Output the (X, Y) coordinate of the center of the cell containing the given text.  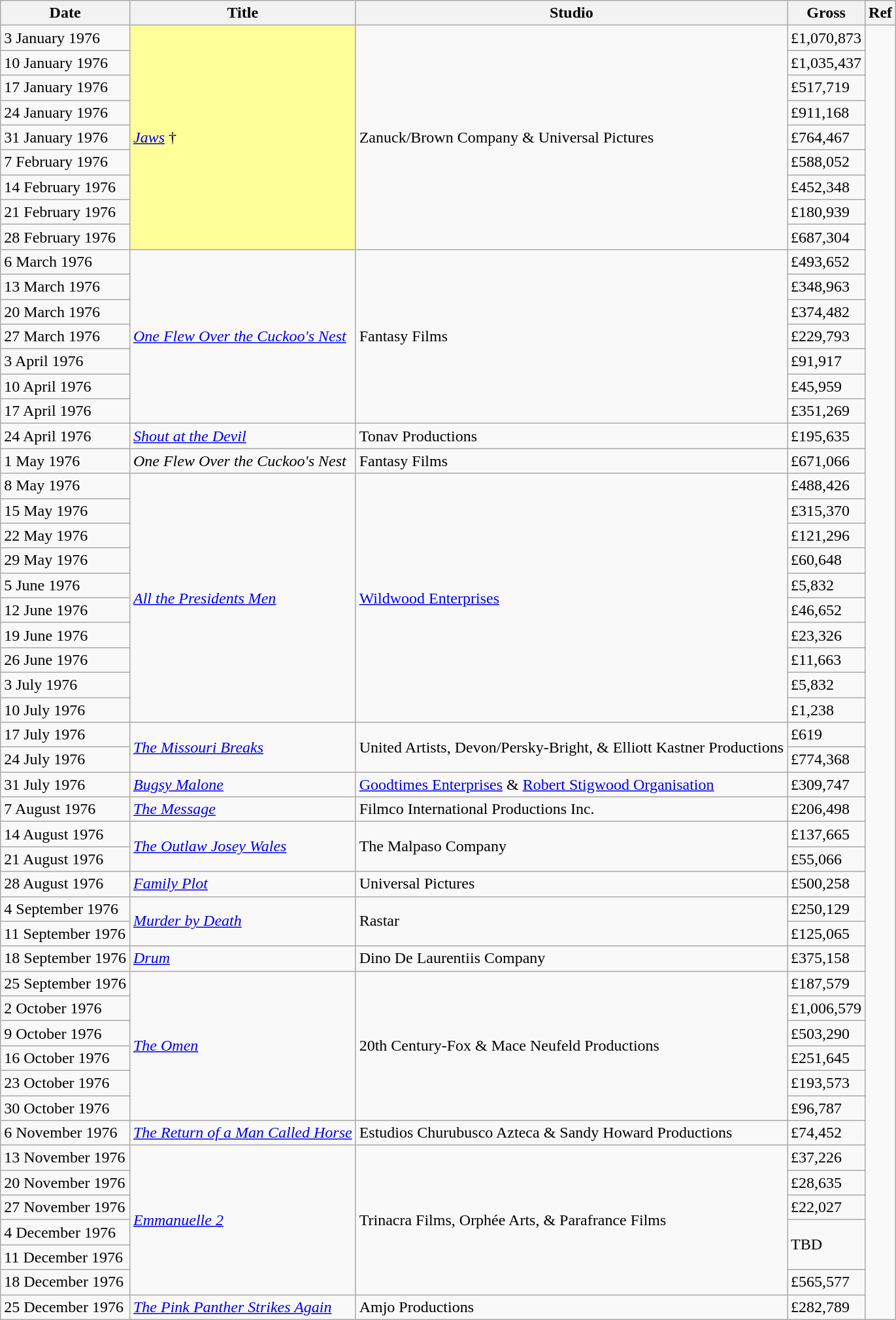
£250,129 (826, 909)
£348,963 (826, 286)
Shout at the Devil (242, 436)
23 October 1976 (65, 1083)
24 April 1976 (65, 436)
£1,070,873 (826, 38)
£96,787 (826, 1108)
The Message (242, 809)
27 March 1976 (65, 337)
The Outlaw Josey Wales (242, 847)
£565,577 (826, 1282)
£774,368 (826, 760)
10 April 1976 (65, 386)
Tonav Productions (571, 436)
£375,158 (826, 958)
£55,066 (826, 859)
18 December 1976 (65, 1282)
£180,939 (826, 212)
29 May 1976 (65, 560)
15 May 1976 (65, 511)
£91,917 (826, 362)
£687,304 (826, 237)
£11,663 (826, 660)
Trinacra Films, Orphée Arts, & Parafrance Films (571, 1220)
3 January 1976 (65, 38)
28 August 1976 (65, 884)
£251,645 (826, 1058)
£351,269 (826, 411)
21 February 1976 (65, 212)
16 October 1976 (65, 1058)
£619 (826, 735)
27 November 1976 (65, 1208)
United Artists, Devon/Persky-Bright, & Elliott Kastner Productions (571, 747)
3 July 1976 (65, 685)
£206,498 (826, 809)
£125,065 (826, 934)
Goodtimes Enterprises & Robert Stigwood Organisation (571, 785)
7 August 1976 (65, 809)
11 September 1976 (65, 934)
20 March 1976 (65, 312)
£503,290 (826, 1033)
5 June 1976 (65, 585)
£74,452 (826, 1133)
20 November 1976 (65, 1183)
£46,652 (826, 610)
14 February 1976 (65, 187)
Wildwood Enterprises (571, 598)
£22,027 (826, 1208)
£588,052 (826, 162)
£23,326 (826, 635)
£1,035,437 (826, 63)
£452,348 (826, 187)
8 May 1976 (65, 486)
All the Presidents Men (242, 598)
17 January 1976 (65, 88)
£187,579 (826, 983)
The Malpaso Company (571, 847)
2 October 1976 (65, 1008)
20th Century-Fox & Mace Neufeld Productions (571, 1045)
9 October 1976 (65, 1033)
25 December 1976 (65, 1307)
Gross (826, 13)
14 August 1976 (65, 834)
7 February 1976 (65, 162)
Emmanuelle 2 (242, 1220)
The Return of a Man Called Horse (242, 1133)
£374,482 (826, 312)
Murder by Death (242, 921)
24 January 1976 (65, 112)
£315,370 (826, 511)
£764,467 (826, 137)
£500,258 (826, 884)
£137,665 (826, 834)
Drum (242, 958)
Filmco International Productions Inc. (571, 809)
Universal Pictures (571, 884)
19 June 1976 (65, 635)
Estudios Churubusco Azteca & Sandy Howard Productions (571, 1133)
£911,168 (826, 112)
£121,296 (826, 535)
31 January 1976 (65, 137)
Studio (571, 13)
£282,789 (826, 1307)
30 October 1976 (65, 1108)
Bugsy Malone (242, 785)
£229,793 (826, 337)
10 July 1976 (65, 709)
Title (242, 13)
£195,635 (826, 436)
13 November 1976 (65, 1158)
£37,226 (826, 1158)
25 September 1976 (65, 983)
Rastar (571, 921)
£28,635 (826, 1183)
28 February 1976 (65, 237)
Zanuck/Brown Company & Universal Pictures (571, 137)
The Pink Panther Strikes Again (242, 1307)
4 September 1976 (65, 909)
Dino De Laurentiis Company (571, 958)
£488,426 (826, 486)
17 July 1976 (65, 735)
3 April 1976 (65, 362)
£671,066 (826, 461)
£309,747 (826, 785)
£493,652 (826, 262)
1 May 1976 (65, 461)
£517,719 (826, 88)
18 September 1976 (65, 958)
26 June 1976 (65, 660)
The Missouri Breaks (242, 747)
Jaws † (242, 137)
TBD (826, 1245)
£1,238 (826, 709)
21 August 1976 (65, 859)
11 December 1976 (65, 1257)
4 December 1976 (65, 1232)
13 March 1976 (65, 286)
Family Plot (242, 884)
£60,648 (826, 560)
The Omen (242, 1045)
6 March 1976 (65, 262)
31 July 1976 (65, 785)
17 April 1976 (65, 411)
£45,959 (826, 386)
22 May 1976 (65, 535)
12 June 1976 (65, 610)
£1,006,579 (826, 1008)
Date (65, 13)
24 July 1976 (65, 760)
£193,573 (826, 1083)
Amjo Productions (571, 1307)
10 January 1976 (65, 63)
6 November 1976 (65, 1133)
Ref (881, 13)
